Provide the (X, Y) coordinate of the cell's center where the given text is located.  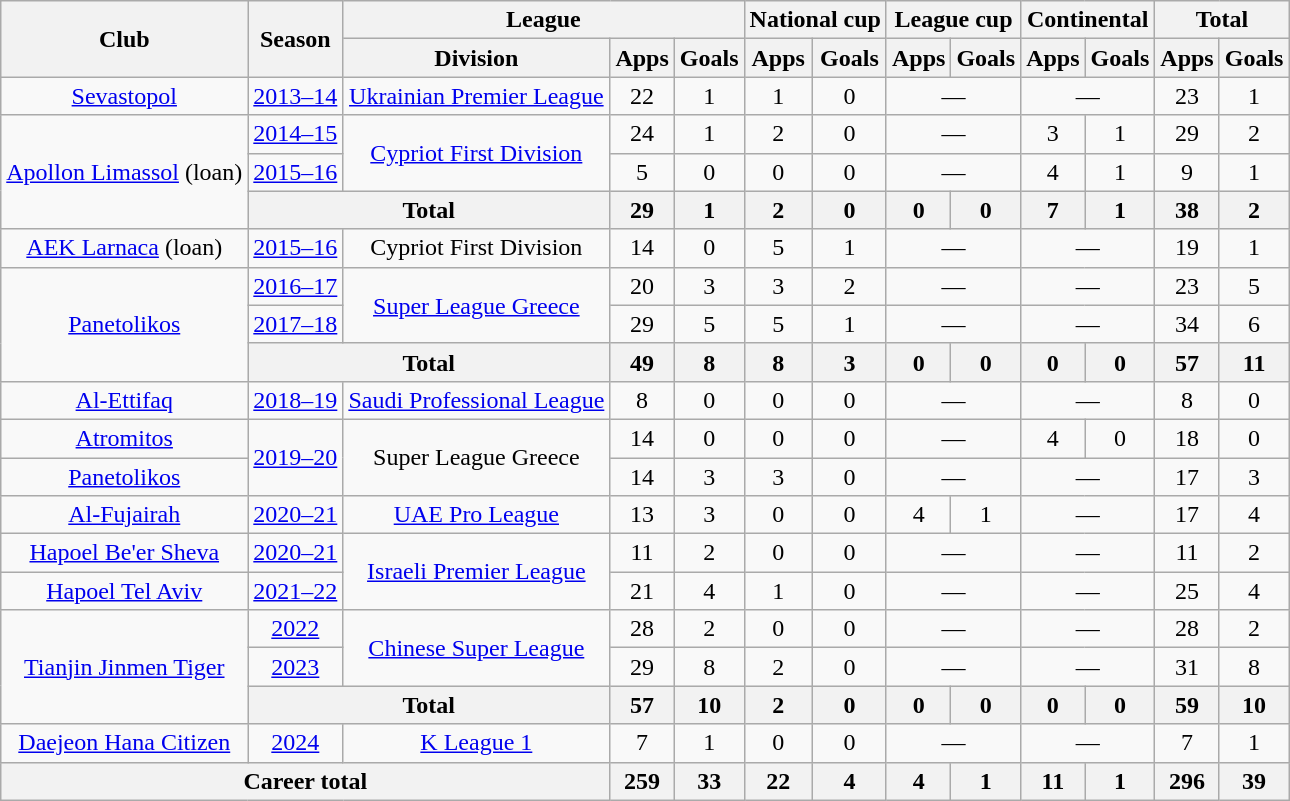
Club (124, 39)
9 (1187, 172)
Atromitos (124, 438)
Hapoel Be'er Sheva (124, 553)
20 (642, 286)
13 (642, 515)
21 (642, 591)
2018–19 (296, 400)
League (544, 20)
296 (1187, 781)
2022 (296, 629)
31 (1187, 667)
UAE Pro League (476, 515)
2014–15 (296, 134)
Sevastopol (124, 96)
Chinese Super League (476, 648)
33 (709, 781)
2017–18 (296, 324)
Al-Fujairah (124, 515)
Israeli Premier League (476, 572)
24 (642, 134)
18 (1187, 438)
Division (476, 58)
49 (642, 362)
25 (1187, 591)
Ukrainian Premier League (476, 96)
Season (296, 39)
National cup (815, 20)
AEK Larnaca (loan) (124, 248)
6 (1254, 324)
59 (1187, 705)
K League 1 (476, 743)
Tianjin Jinmen Tiger (124, 667)
Apollon Limassol (loan) (124, 172)
Career total (306, 781)
Daejeon Hana Citizen (124, 743)
Continental (1088, 20)
2019–20 (296, 457)
39 (1254, 781)
Hapoel Tel Aviv (124, 591)
2016–17 (296, 286)
League cup (953, 20)
2021–22 (296, 591)
2023 (296, 667)
Al-Ettifaq (124, 400)
2024 (296, 743)
259 (642, 781)
34 (1187, 324)
Saudi Professional League (476, 400)
38 (1187, 210)
2013–14 (296, 96)
19 (1187, 248)
